Capture the cell that displays the provided text and extract its (x, y) central coordinate. 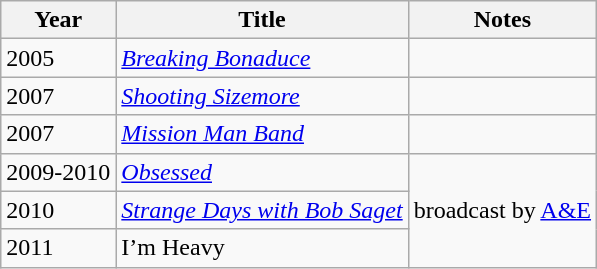
Strange Days with Bob Saget (262, 210)
Breaking Bonaduce (262, 58)
Year (58, 20)
Shooting Sizemore (262, 96)
2005 (58, 58)
Mission Man Band (262, 134)
Notes (502, 20)
2011 (58, 248)
2009-2010 (58, 172)
broadcast by A&E (502, 210)
I’m Heavy (262, 248)
Obsessed (262, 172)
Title (262, 20)
2010 (58, 210)
